Identify which cell holds the provided text, then report its [X, Y] central coordinate. 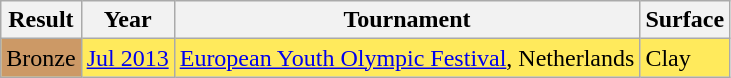
Bronze [41, 58]
Jul 2013 [128, 58]
European Youth Olympic Festival, Netherlands [407, 58]
Clay [685, 58]
Year [128, 20]
Tournament [407, 20]
Result [41, 20]
Surface [685, 20]
